Output the [X, Y] coordinate of the center of the cell containing the given text.  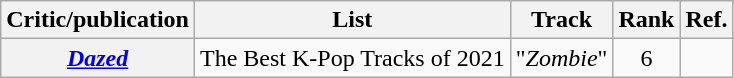
Rank [646, 20]
6 [646, 58]
List [352, 20]
Dazed [98, 58]
Ref. [706, 20]
Track [562, 20]
"Zombie" [562, 58]
The Best K-Pop Tracks of 2021 [352, 58]
Critic/publication [98, 20]
